From the cell containing the given text, extract its center point as [X, Y] coordinate. 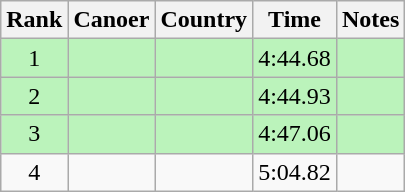
Canoer [112, 20]
5:04.82 [295, 172]
1 [34, 58]
2 [34, 96]
Rank [34, 20]
Time [295, 20]
3 [34, 134]
Notes [370, 20]
4:44.68 [295, 58]
4 [34, 172]
4:44.93 [295, 96]
4:47.06 [295, 134]
Country [204, 20]
